For the text-containing cell, return its midpoint in (x, y) coordinate format. 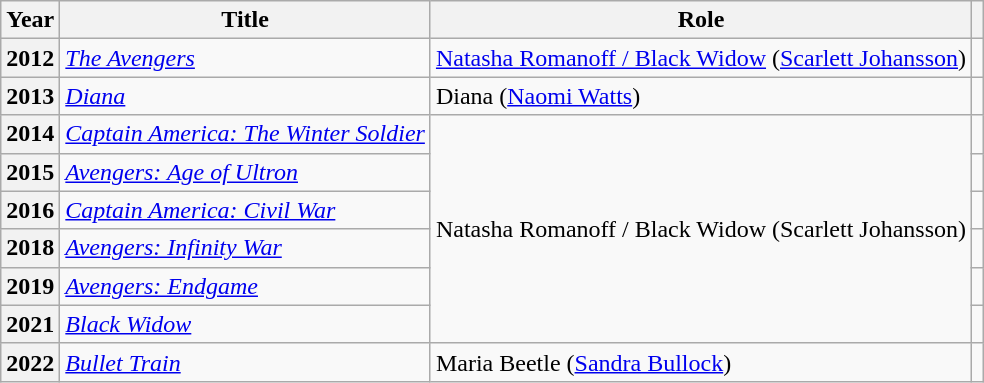
Diana (246, 96)
The Avengers (246, 58)
2022 (30, 362)
2012 (30, 58)
2016 (30, 210)
Role (700, 20)
Black Widow (246, 324)
2013 (30, 96)
Year (30, 20)
Captain America: Civil War (246, 210)
Title (246, 20)
Avengers: Endgame (246, 286)
2019 (30, 286)
Diana (Naomi Watts) (700, 96)
Captain America: The Winter Soldier (246, 134)
Maria Beetle (Sandra Bullock) (700, 362)
2021 (30, 324)
Avengers: Infinity War (246, 248)
Avengers: Age of Ultron (246, 172)
2014 (30, 134)
2015 (30, 172)
Bullet Train (246, 362)
2018 (30, 248)
